Find where the given text appears and provide that cell's center as (X, Y) coordinate. 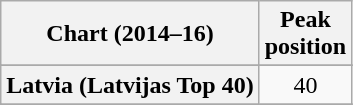
40 (305, 85)
Peakposition (305, 34)
Latvia (Latvijas Top 40) (130, 85)
Chart (2014–16) (130, 34)
